For the text-containing cell, return its midpoint in [X, Y] coordinate format. 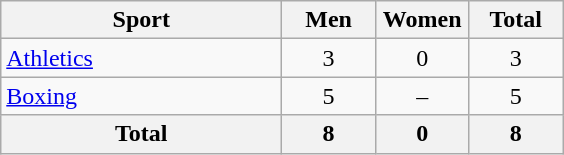
Sport [142, 20]
– [422, 96]
Men [329, 20]
Boxing [142, 96]
Women [422, 20]
Athletics [142, 58]
